Locate the cell with the specified text and output its [X, Y] center coordinate. 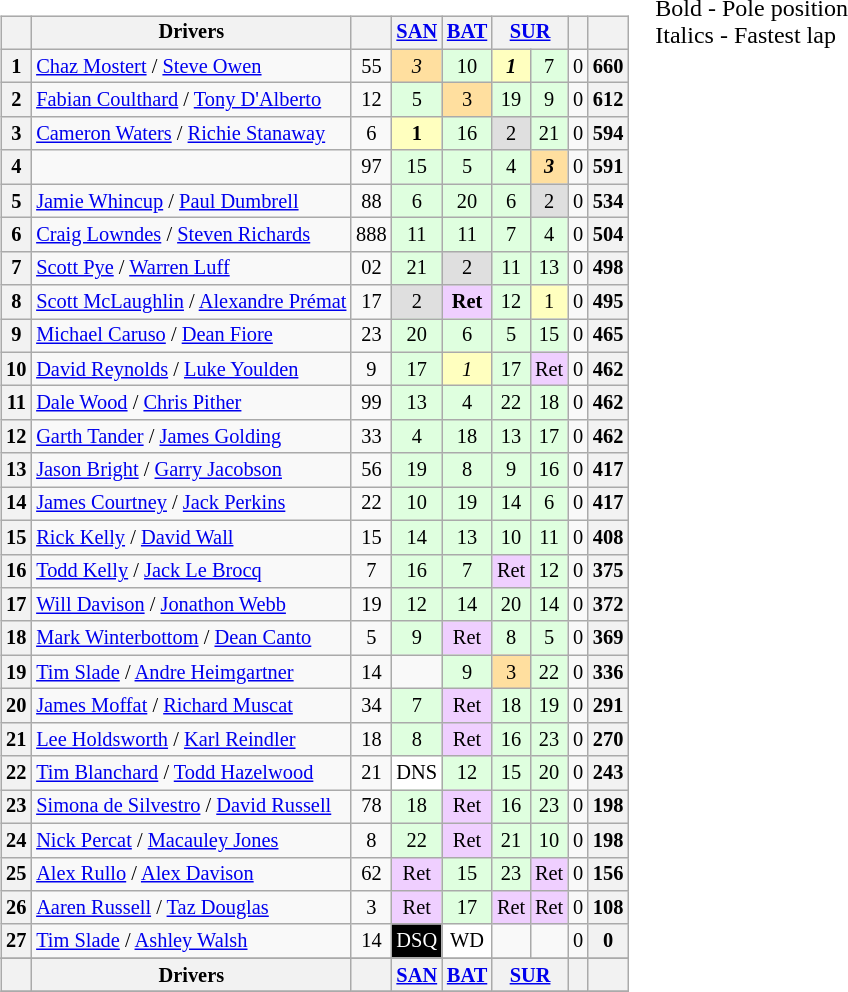
Lee Holdsworth / Karl Reindler [191, 739]
495 [608, 302]
Tim Blanchard / Todd Hazelwood [191, 773]
Tim Slade / Ashley Walsh [191, 941]
408 [608, 537]
Scott Pye / Warren Luff [191, 268]
Rick Kelly / David Wall [191, 537]
78 [371, 807]
WD [467, 941]
55 [371, 66]
DSQ [417, 941]
99 [371, 403]
Nick Percat / Macauley Jones [191, 840]
291 [608, 706]
270 [608, 739]
97 [371, 167]
David Reynolds / Luke Youlden [191, 369]
Aaren Russell / Taz Douglas [191, 908]
24 [16, 840]
Jamie Whincup / Paul Dumbrell [191, 201]
369 [608, 638]
Jason Bright / Garry Jacobson [191, 470]
26 [16, 908]
888 [371, 235]
Garth Tander / James Golding [191, 437]
02 [371, 268]
243 [608, 773]
156 [608, 874]
27 [16, 941]
Craig Lowndes / Steven Richards [191, 235]
62 [371, 874]
660 [608, 66]
336 [608, 672]
372 [608, 605]
Mark Winterbottom / Dean Canto [191, 638]
25 [16, 874]
375 [608, 571]
Simona de Silvestro / David Russell [191, 807]
534 [608, 201]
56 [371, 470]
Will Davison / Jonathon Webb [191, 605]
33 [371, 437]
Chaz Mostert / Steve Owen [191, 66]
Todd Kelly / Jack Le Brocq [191, 571]
612 [608, 100]
Dale Wood / Chris Pither [191, 403]
108 [608, 908]
34 [371, 706]
James Moffat / Richard Muscat [191, 706]
504 [608, 235]
DNS [417, 773]
88 [371, 201]
465 [608, 336]
591 [608, 167]
James Courtney / Jack Perkins [191, 504]
498 [608, 268]
594 [608, 134]
Tim Slade / Andre Heimgartner [191, 672]
Alex Rullo / Alex Davison [191, 874]
Fabian Coulthard / Tony D'Alberto [191, 100]
Cameron Waters / Richie Stanaway [191, 134]
Michael Caruso / Dean Fiore [191, 336]
Scott McLaughlin / Alexandre Prémat [191, 302]
